Locate the cell with the specified text and output its (X, Y) center coordinate. 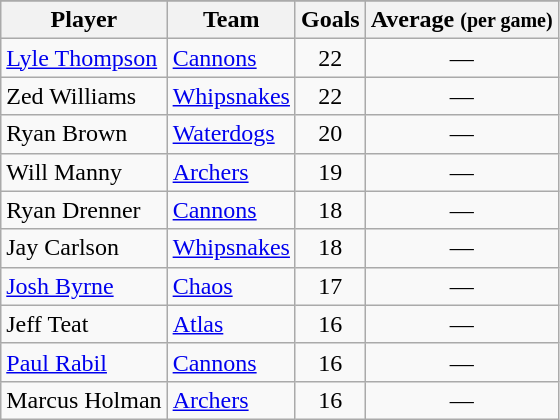
Jeff Teat (84, 324)
20 (330, 134)
Marcus Holman (84, 400)
Ryan Drenner (84, 210)
Waterdogs (231, 134)
Paul Rabil (84, 362)
Chaos (231, 286)
17 (330, 286)
Average (per game) (462, 20)
Goals (330, 20)
Josh Byrne (84, 286)
Ryan Brown (84, 134)
Zed Williams (84, 96)
Jay Carlson (84, 248)
Will Manny (84, 172)
Lyle Thompson (84, 58)
Player (84, 20)
Atlas (231, 324)
Team (231, 20)
19 (330, 172)
